Return (x, y) of the center of cell containing provided text 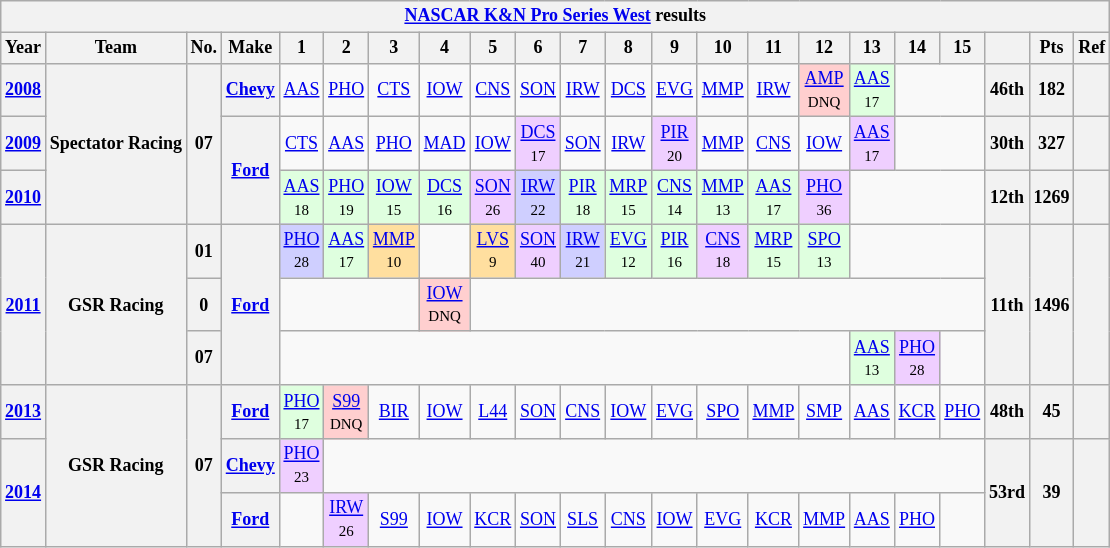
1269 (1052, 197)
1 (302, 48)
Year (24, 48)
Ref (1092, 48)
AMPDNQ (824, 90)
8 (628, 48)
IRW22 (538, 197)
4 (444, 48)
2010 (24, 197)
PHO17 (302, 412)
11 (774, 48)
9 (675, 48)
SLS (582, 519)
0 (204, 305)
Spectator Racing (116, 144)
MMP10 (394, 251)
6 (538, 48)
CNS18 (722, 251)
AAS13 (872, 358)
IRW21 (582, 251)
12th (1008, 197)
182 (1052, 90)
45 (1052, 412)
PIR18 (582, 197)
2 (346, 48)
7 (582, 48)
SON40 (538, 251)
01 (204, 251)
CNS14 (675, 197)
12 (824, 48)
BIR (394, 412)
MAD (444, 144)
NASCAR K&N Pro Series West results (556, 16)
1496 (1052, 304)
Pts (1052, 48)
SMP (824, 412)
30th (1008, 144)
L44 (493, 412)
DCS16 (444, 197)
Team (116, 48)
PHO23 (302, 466)
SON26 (493, 197)
2014 (24, 492)
DCS17 (538, 144)
2011 (24, 304)
IOWDNQ (444, 305)
No. (204, 48)
DCS (628, 90)
2008 (24, 90)
SPO (722, 412)
MMP13 (722, 197)
14 (917, 48)
IRW26 (346, 519)
PIR16 (675, 251)
PHO36 (824, 197)
15 (962, 48)
53rd (1008, 492)
39 (1052, 492)
Make (250, 48)
LVS9 (493, 251)
PHO19 (346, 197)
3 (394, 48)
5 (493, 48)
EVG12 (628, 251)
2009 (24, 144)
46th (1008, 90)
10 (722, 48)
2013 (24, 412)
S99DNQ (346, 412)
13 (872, 48)
PIR20 (675, 144)
11th (1008, 304)
327 (1052, 144)
S99 (394, 519)
AAS18 (302, 197)
SPO13 (824, 251)
48th (1008, 412)
IOW15 (394, 197)
